Detect which cell encompasses the target text, then output its [x, y] center coordinate. 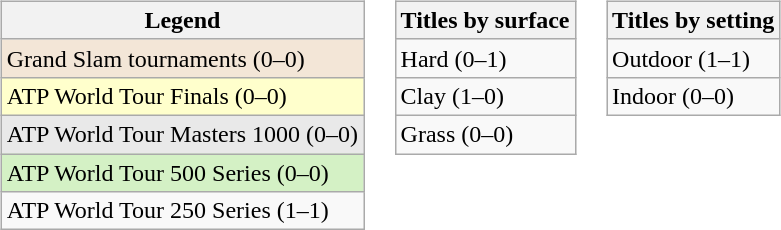
Titles by setting [694, 20]
Grand Slam tournaments (0–0) [182, 58]
Outdoor (1–1) [694, 58]
ATP World Tour Finals (0–0) [182, 96]
Hard (0–1) [485, 58]
Legend [182, 20]
Grass (0–0) [485, 134]
Titles by surface [485, 20]
ATP World Tour Masters 1000 (0–0) [182, 134]
ATP World Tour 500 Series (0–0) [182, 173]
Indoor (0–0) [694, 96]
Clay (1–0) [485, 96]
ATP World Tour 250 Series (1–1) [182, 211]
